Detect which cell encompasses the target text, then output its (X, Y) center coordinate. 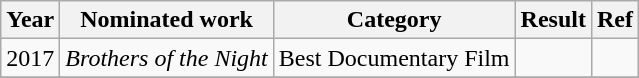
Category (394, 20)
Nominated work (167, 20)
Brothers of the Night (167, 58)
Ref (614, 20)
2017 (30, 58)
Best Documentary Film (394, 58)
Year (30, 20)
Result (553, 20)
